Provide the (x, y) coordinate of the cell's center where the given text is located.  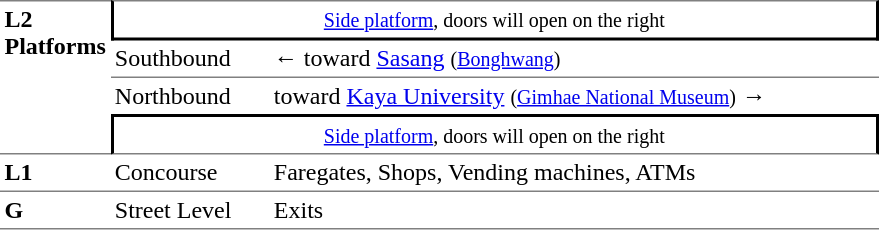
Exits (574, 211)
Northbound (190, 96)
L1 (55, 173)
Concourse (190, 173)
toward Kaya University (Gimhae National Museum) → (574, 96)
Southbound (190, 59)
← toward Sasang (Bonghwang) (574, 59)
G (55, 211)
Street Level (190, 211)
Faregates, Shops, Vending machines, ATMs (574, 173)
L2Platforms (55, 77)
